Return the (X, Y) coordinate for the center point of the cell that contains the specified text.  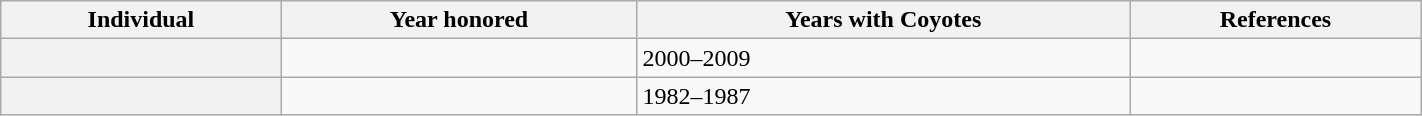
2000–2009 (884, 58)
1982–1987 (884, 96)
References (1276, 20)
Year honored (459, 20)
Individual (141, 20)
Years with Coyotes (884, 20)
